Scan for the cell matching the given text and deliver its [X, Y] coordinate at center. 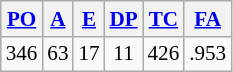
FA [208, 18]
PO [22, 18]
346 [22, 54]
A [58, 18]
11 [123, 54]
TC [164, 18]
.953 [208, 54]
426 [164, 54]
E [88, 18]
DP [123, 18]
63 [58, 54]
17 [88, 54]
